Pinpoint the cell where the given text exists, returning its (X, Y) midpoint coordinate. 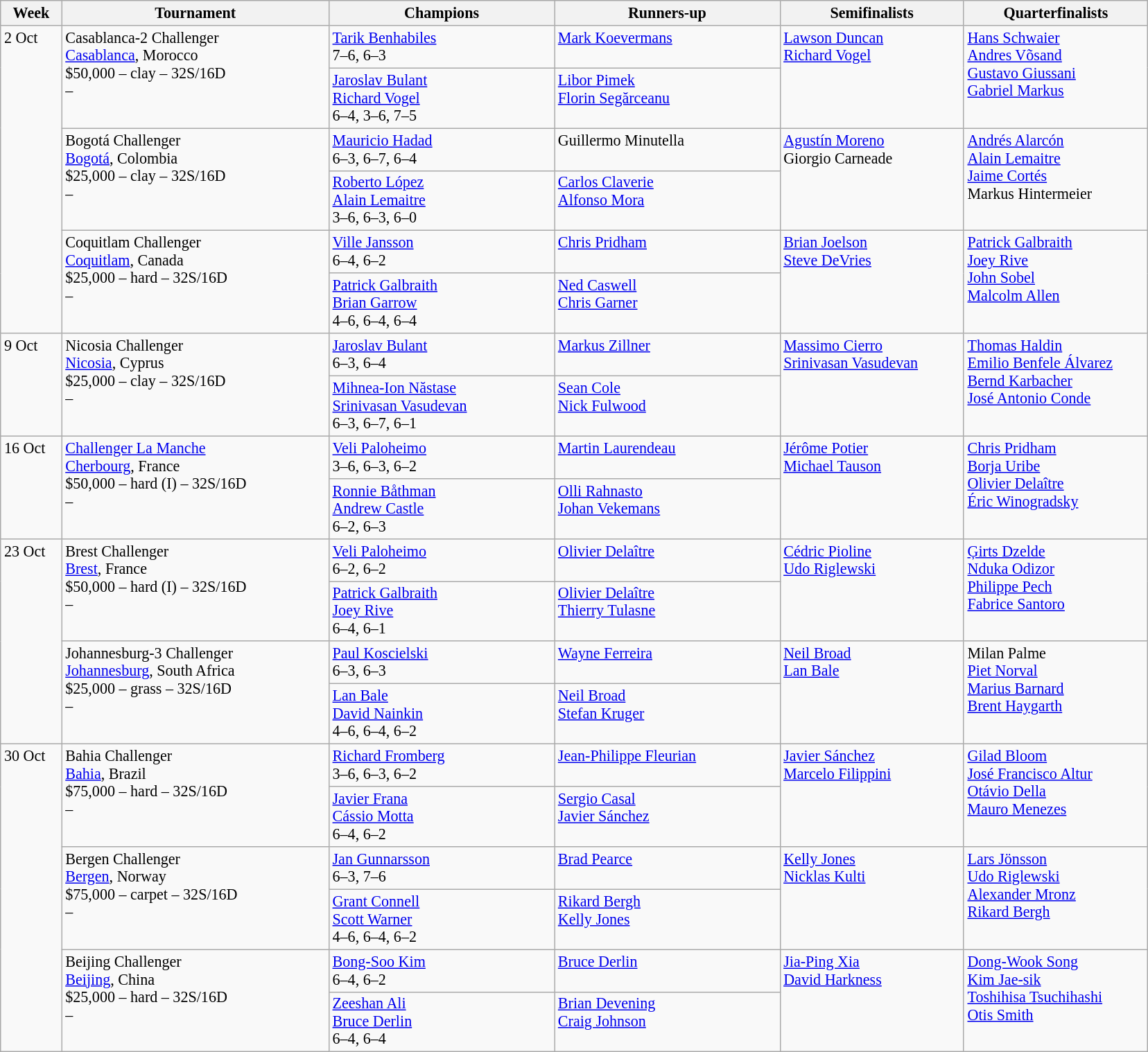
Champions (441, 12)
Mauricio Hadad 6–3, 6–7, 6–4 (441, 148)
Libor Pimek Florin Segărceanu (667, 98)
Challenger La Manche Cherbourg, France$50,000 – hard (I) – 32S/16D – (195, 487)
Veli Paloheimo 3–6, 6–3, 6–2 (441, 457)
Jia-Ping Xia David Harkness (872, 1000)
Mihnea-Ion Năstase Srinivasan Vasudevan6–3, 6–7, 6–1 (441, 406)
Roberto López Alain Lemaitre3–6, 6–3, 6–0 (441, 201)
Andrés Alarcón Alain Lemaitre Jaime Cortés Markus Hintermeier (1055, 179)
2 Oct (31, 179)
Agustín Moreno Giorgio Carneade (872, 179)
Paul Koscielski 6–3, 6–3 (441, 663)
Ronnie Båthman Andrew Castle6–2, 6–3 (441, 509)
Wayne Ferreira (667, 663)
Bogotá Challenger Bogotá, Colombia$25,000 – clay – 32S/16D – (195, 179)
Veli Paloheimo 6–2, 6–2 (441, 560)
Bergen Challenger Bergen, Norway$75,000 – carpet – 32S/16D – (195, 897)
Olli Rahnasto Johan Vekemans (667, 509)
Runners-up (667, 12)
Cédric Pioline Udo Riglewski (872, 590)
Patrick Galbraith Joey Rive John Sobel Malcolm Allen (1055, 282)
Coquitlam Challenger Coquitlam, Canada$25,000 – hard – 32S/16D – (195, 282)
Javier Sánchez Marcelo Filippini (872, 795)
Massimo Cierro Srinivasan Vasudevan (872, 385)
Brian Devening Craig Johnson (667, 1022)
9 Oct (31, 385)
30 Oct (31, 897)
Neil Broad Lan Bale (872, 692)
Week (31, 12)
Dong-Wook Song Kim Jae-sik Toshihisa Tsuchihashi Otis Smith (1055, 1000)
Grant Connell Scott Warner4–6, 6–4, 6–2 (441, 919)
Guillermo Minutella (667, 148)
Brad Pearce (667, 868)
Brest Challenger Brest, France$50,000 – hard (I) – 32S/16D – (195, 590)
Lars Jönsson Udo Riglewski Alexander Mronz Rikard Bergh (1055, 897)
Richard Fromberg 3–6, 6–3, 6–2 (441, 765)
Thomas Haldin Emilio Benfele Álvarez Bernd Karbacher José Antonio Conde (1055, 385)
Martin Laurendeau (667, 457)
Chris Pridham (667, 252)
Jérôme Potier Michael Tauson (872, 487)
Rikard Bergh Kelly Jones (667, 919)
Milan Palme Piet Norval Marius Barnard Brent Haygarth (1055, 692)
Ned Caswell Chris Garner (667, 304)
Markus Zillner (667, 355)
Bong-Soo Kim 6–4, 6–2 (441, 970)
Mark Koevermans (667, 46)
Tarik Benhabiles 7–6, 6–3 (441, 46)
Quarterfinalists (1055, 12)
Tournament (195, 12)
Jaroslav Bulant Richard Vogel6–4, 3–6, 7–5 (441, 98)
Beijing Challenger Beijing, China$25,000 – hard – 32S/16D – (195, 1000)
Neil Broad Stefan Kruger (667, 714)
Javier Frana Cássio Motta6–4, 6–2 (441, 816)
Carlos Claverie Alfonso Mora (667, 201)
16 Oct (31, 487)
Gilad Bloom José Francisco Altur Otávio Della Mauro Menezes (1055, 795)
Chris Pridham Borja Uribe Olivier Delaître Éric Winogradsky (1055, 487)
Kelly Jones Nicklas Kulti (872, 897)
Lawson Duncan Richard Vogel (872, 76)
Nicosia Challenger Nicosia, Cyprus$25,000 – clay – 32S/16D – (195, 385)
Sean Cole Nick Fulwood (667, 406)
Jean-Philippe Fleurian (667, 765)
Ģirts Dzelde Nduka Odizor Philippe Pech Fabrice Santoro (1055, 590)
Patrick Galbraith Joey Rive6–4, 6–1 (441, 611)
Lan Bale David Nainkin4–6, 6–4, 6–2 (441, 714)
Sergio Casal Javier Sánchez (667, 816)
Johannesburg-3 Challenger Johannesburg, South Africa$25,000 – grass – 32S/16D – (195, 692)
Jan Gunnarsson 6–3, 7–6 (441, 868)
Hans Schwaier Andres Võsand Gustavo Giussani Gabriel Markus (1055, 76)
Jaroslav Bulant 6–3, 6–4 (441, 355)
Bahia Challenger Bahia, Brazil$75,000 – hard – 32S/16D – (195, 795)
Zeeshan Ali Bruce Derlin6–4, 6–4 (441, 1022)
Ville Jansson 6–4, 6–2 (441, 252)
23 Oct (31, 641)
Olivier Delaître Thierry Tulasne (667, 611)
Casablanca-2 Challenger Casablanca, Morocco$50,000 – clay – 32S/16D – (195, 76)
Semifinalists (872, 12)
Olivier Delaître (667, 560)
Bruce Derlin (667, 970)
Brian Joelson Steve DeVries (872, 282)
Patrick Galbraith Brian Garrow4–6, 6–4, 6–4 (441, 304)
